Return [X, Y] of the center of cell containing provided text 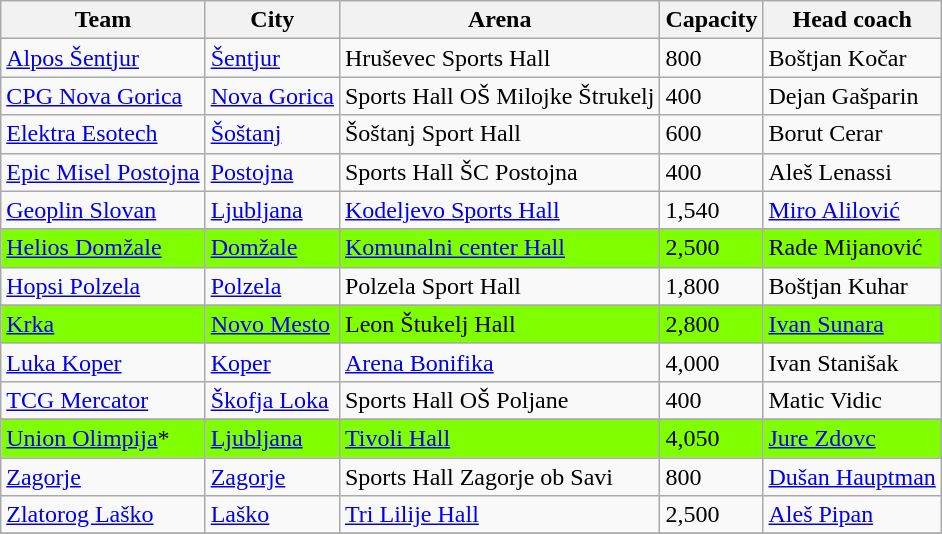
TCG Mercator [103, 400]
Polzela Sport Hall [499, 286]
Head coach [852, 20]
Jure Zdovc [852, 438]
Koper [272, 362]
4,050 [712, 438]
Škofja Loka [272, 400]
Postojna [272, 172]
Ivan Sunara [852, 324]
2,800 [712, 324]
Aleš Pipan [852, 515]
Arena Bonifika [499, 362]
Helios Domžale [103, 248]
Borut Cerar [852, 134]
Boštjan Kočar [852, 58]
CPG Nova Gorica [103, 96]
Tri Lilije Hall [499, 515]
Rade Mijanović [852, 248]
Union Olimpija* [103, 438]
Nova Gorica [272, 96]
Hruševec Sports Hall [499, 58]
Komunalni center Hall [499, 248]
Hopsi Polzela [103, 286]
Epic Misel Postojna [103, 172]
Krka [103, 324]
Elektra Esotech [103, 134]
Aleš Lenassi [852, 172]
Sports Hall OŠ Poljane [499, 400]
Leon Štukelj Hall [499, 324]
Capacity [712, 20]
Domžale [272, 248]
Ivan Stanišak [852, 362]
1,800 [712, 286]
Luka Koper [103, 362]
Kodeljevo Sports Hall [499, 210]
Boštjan Kuhar [852, 286]
Arena [499, 20]
Sports Hall ŠC Postojna [499, 172]
City [272, 20]
600 [712, 134]
Geoplin Slovan [103, 210]
Šoštanj [272, 134]
Dejan Gašparin [852, 96]
Sports Hall OŠ Milojke Štrukelj [499, 96]
Šentjur [272, 58]
Laško [272, 515]
Novo Mesto [272, 324]
Tivoli Hall [499, 438]
4,000 [712, 362]
Polzela [272, 286]
Sports Hall Zagorje ob Savi [499, 477]
Zlatorog Laško [103, 515]
Matic Vidic [852, 400]
1,540 [712, 210]
Miro Alilović [852, 210]
Alpos Šentjur [103, 58]
Team [103, 20]
Šoštanj Sport Hall [499, 134]
Dušan Hauptman [852, 477]
